Find where the given text appears and provide that cell's center as (x, y) coordinate. 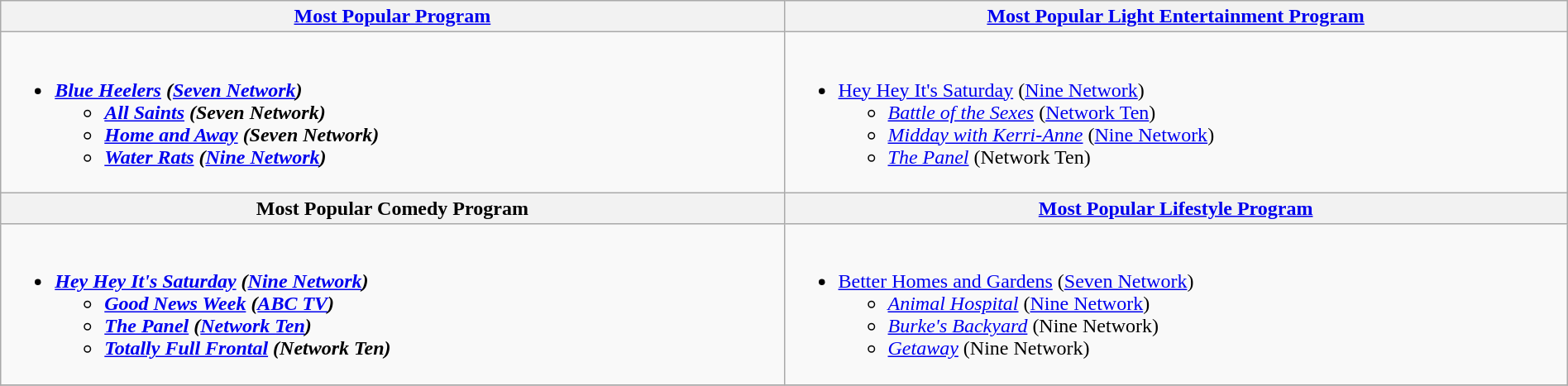
Blue Heelers (Seven Network)All Saints (Seven Network)Home and Away (Seven Network)Water Rats (Nine Network) (392, 112)
Most Popular Light Entertainment Program (1176, 17)
Most Popular Comedy Program (392, 208)
Better Homes and Gardens (Seven Network)Animal Hospital (Nine Network)Burke's Backyard (Nine Network)Getaway (Nine Network) (1176, 304)
Hey Hey It's Saturday (Nine Network)Good News Week (ABC TV)The Panel (Network Ten)Totally Full Frontal (Network Ten) (392, 304)
Hey Hey It's Saturday (Nine Network)Battle of the Sexes (Network Ten)Midday with Kerri-Anne (Nine Network)The Panel (Network Ten) (1176, 112)
Most Popular Program (392, 17)
Most Popular Lifestyle Program (1176, 208)
